Extract the (X, Y) coordinate from the center of the cell holding the provided text.  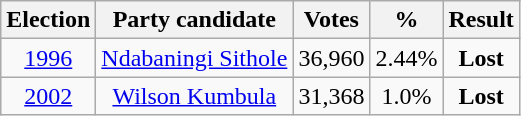
Ndabaningi Sithole (194, 58)
Election (48, 20)
Result (481, 20)
Wilson Kumbula (194, 96)
Party candidate (194, 20)
1996 (48, 58)
36,960 (332, 58)
% (406, 20)
31,368 (332, 96)
2.44% (406, 58)
Votes (332, 20)
2002 (48, 96)
1.0% (406, 96)
